Detect which cell encompasses the target text, then output its (x, y) center coordinate. 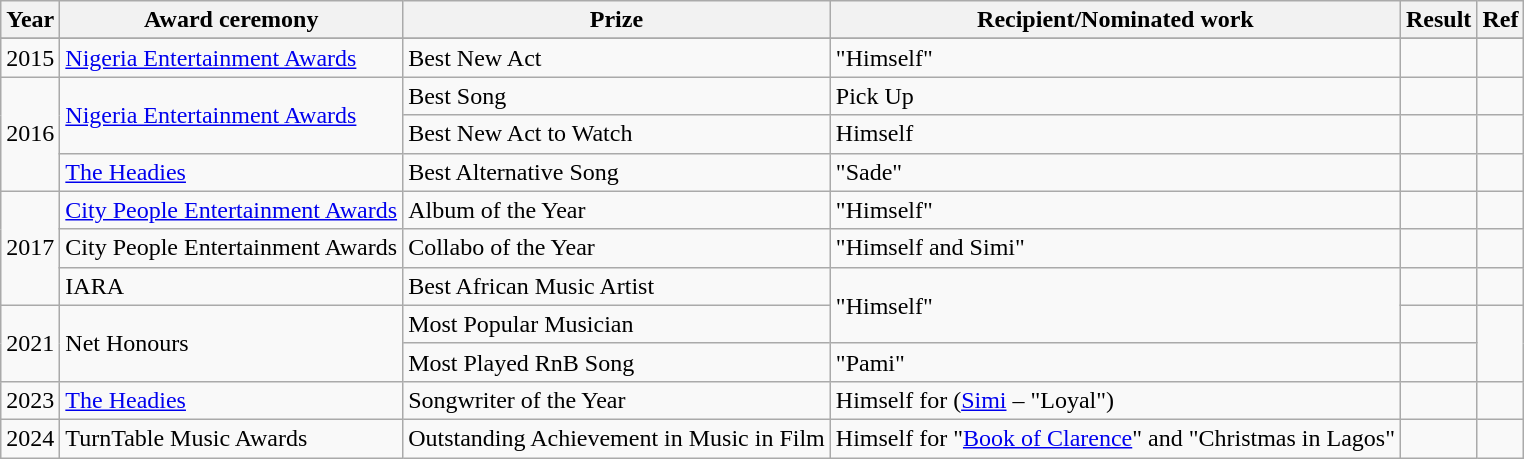
"Himself and Simi" (1115, 248)
Album of the Year (617, 210)
Pick Up (1115, 96)
Most Played RnB Song (617, 362)
2015 (30, 58)
Prize (617, 20)
Ref (1500, 20)
2016 (30, 134)
2021 (30, 343)
Collabo of the Year (617, 248)
Himself for (Simi – "Loyal") (1115, 400)
Recipient/Nominated work (1115, 20)
Most Popular Musician (617, 324)
Year (30, 20)
Songwriter of the Year (617, 400)
Net Honours (232, 343)
Best Song (617, 96)
"Sade" (1115, 172)
Best New Act to Watch (617, 134)
Best African Music Artist (617, 286)
2023 (30, 400)
2024 (30, 438)
2017 (30, 248)
Best Alternative Song (617, 172)
Himself for "Book of Clarence" and "Christmas in Lagos" (1115, 438)
Outstanding Achievement in Music in Film (617, 438)
TurnTable Music Awards (232, 438)
Himself (1115, 134)
IARA (232, 286)
Result (1438, 20)
"Pami" (1115, 362)
Award ceremony (232, 20)
Best New Act (617, 58)
